From the cell containing the given text, extract its center point as (X, Y) coordinate. 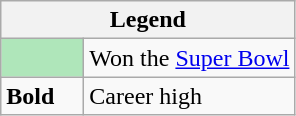
Career high (190, 96)
Won the Super Bowl (190, 58)
Bold (42, 96)
Legend (148, 20)
